Extract the [x, y] coordinate from the center of the cell holding the provided text.  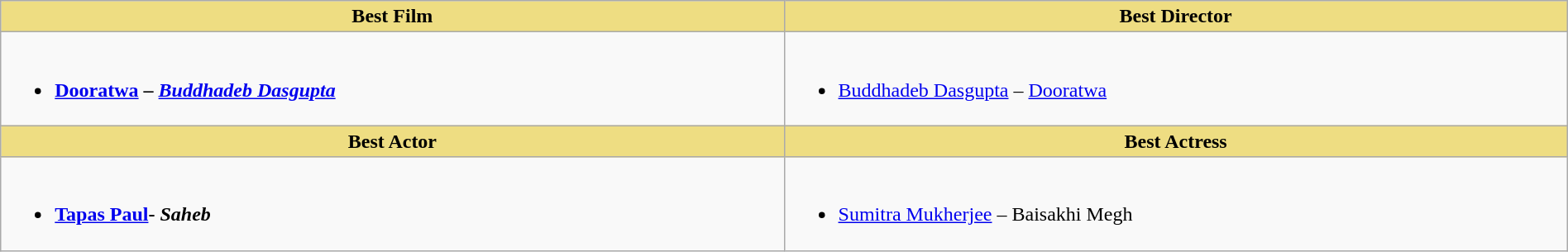
Best Film [392, 17]
Dooratwa – Buddhadeb Dasgupta [392, 79]
Buddhadeb Dasgupta – Dooratwa [1176, 79]
Best Actor [392, 141]
Best Director [1176, 17]
Best Actress [1176, 141]
Sumitra Mukherjee – Baisakhi Megh [1176, 203]
Tapas Paul- Saheb [392, 203]
